Extract the [X, Y] coordinate from the center of the cell holding the provided text.  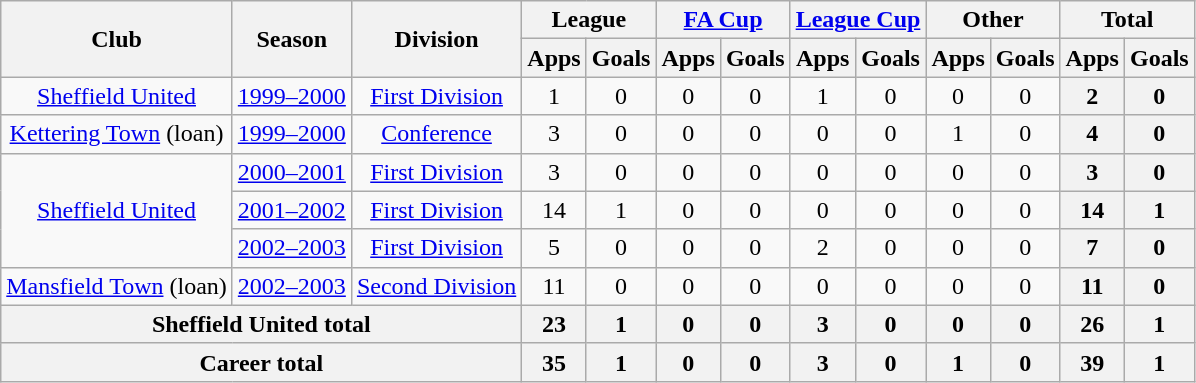
FA Cup [723, 20]
5 [554, 248]
Club [117, 39]
Sheffield United total [262, 324]
23 [554, 324]
39 [1092, 362]
Total [1127, 20]
Second Division [436, 286]
Other [993, 20]
League Cup [858, 20]
2001–2002 [292, 210]
Mansfield Town (loan) [117, 286]
Season [292, 39]
Career total [262, 362]
4 [1092, 134]
7 [1092, 248]
26 [1092, 324]
2000–2001 [292, 172]
35 [554, 362]
League [589, 20]
Division [436, 39]
Conference [436, 134]
Kettering Town (loan) [117, 134]
